Return the [X, Y] coordinate for the center point of the cell that contains the specified text.  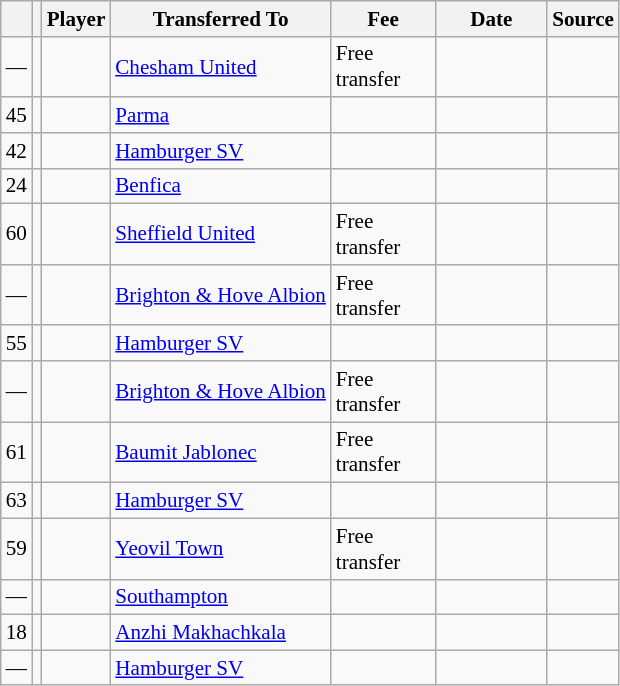
Sheffield United [220, 234]
42 [16, 150]
60 [16, 234]
Baumit Jablonec [220, 452]
24 [16, 186]
Player [76, 18]
59 [16, 548]
Source [583, 18]
Chesham United [220, 66]
18 [16, 632]
63 [16, 500]
Yeovil Town [220, 548]
Transferred To [220, 18]
Anzhi Makhachkala [220, 632]
Fee [383, 18]
Date [491, 18]
Benfica [220, 186]
Southampton [220, 596]
Parma [220, 114]
45 [16, 114]
55 [16, 342]
61 [16, 452]
